Search for the cell housing the specified text and yield its (X, Y) center coordinate. 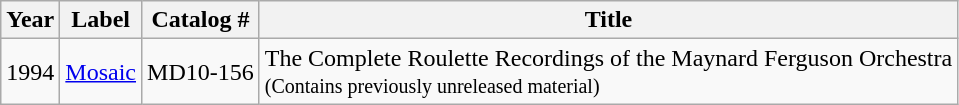
The Complete Roulette Recordings of the Maynard Ferguson Orchestra(Contains previously unreleased material) (608, 72)
MD10-156 (201, 72)
Title (608, 20)
Year (30, 20)
1994 (30, 72)
Label (101, 20)
Mosaic (101, 72)
Catalog # (201, 20)
